Find where the given text appears and provide that cell's center as [X, Y] coordinate. 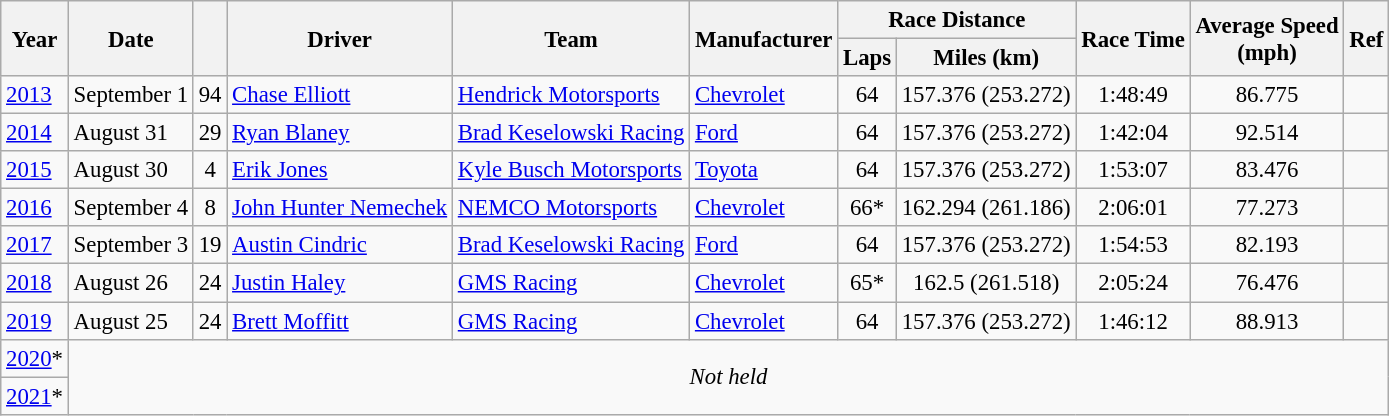
1:46:12 [1133, 321]
4 [210, 170]
Kyle Busch Motorsports [570, 170]
September 3 [130, 245]
2013 [35, 95]
86.775 [1267, 95]
Miles (km) [986, 58]
Toyota [764, 170]
Erik Jones [340, 170]
19 [210, 245]
August 25 [130, 321]
76.476 [1267, 283]
Average Speed(mph) [1267, 38]
162.5 (261.518) [986, 283]
8 [210, 208]
Not held [728, 376]
162.294 (261.186) [986, 208]
Brett Moffitt [340, 321]
Date [130, 38]
Driver [340, 38]
1:48:49 [1133, 95]
Team [570, 38]
88.913 [1267, 321]
66* [868, 208]
Chase Elliott [340, 95]
August 31 [130, 133]
2015 [35, 170]
2021* [35, 396]
29 [210, 133]
Justin Haley [340, 283]
August 26 [130, 283]
Laps [868, 58]
Ryan Blaney [340, 133]
2020* [35, 358]
John Hunter Nemechek [340, 208]
Hendrick Motorsports [570, 95]
94 [210, 95]
Year [35, 38]
82.193 [1267, 245]
1:42:04 [1133, 133]
83.476 [1267, 170]
Austin Cindric [340, 245]
September 4 [130, 208]
Race Distance [957, 20]
77.273 [1267, 208]
August 30 [130, 170]
Ref [1366, 38]
Manufacturer [764, 38]
2:06:01 [1133, 208]
65* [868, 283]
2017 [35, 245]
2018 [35, 283]
2014 [35, 133]
1:53:07 [1133, 170]
92.514 [1267, 133]
NEMCO Motorsports [570, 208]
Race Time [1133, 38]
2016 [35, 208]
2:05:24 [1133, 283]
2019 [35, 321]
September 1 [130, 95]
1:54:53 [1133, 245]
